Scan for the cell matching the given text and deliver its (x, y) coordinate at center. 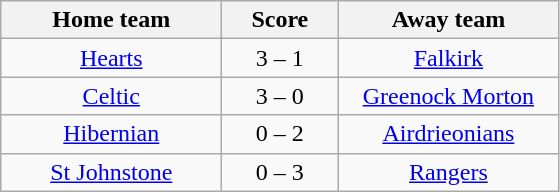
Falkirk (448, 58)
Home team (112, 20)
Celtic (112, 96)
3 – 1 (280, 58)
3 – 0 (280, 96)
Score (280, 20)
Away team (448, 20)
Airdrieonians (448, 134)
St Johnstone (112, 172)
Hearts (112, 58)
0 – 3 (280, 172)
0 – 2 (280, 134)
Hibernian (112, 134)
Greenock Morton (448, 96)
Rangers (448, 172)
